Provide the [X, Y] coordinate of the cell's center where the given text is located.  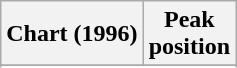
Chart (1996) [72, 34]
Peak position [189, 34]
